Output the (x, y) coordinate of the center of the cell containing the given text.  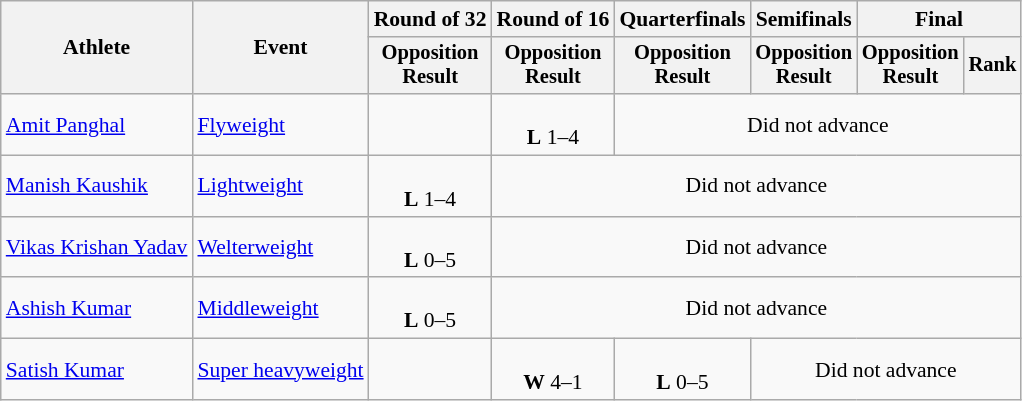
Lightweight (280, 186)
Ashish Kumar (97, 308)
Vikas Krishan Yadav (97, 248)
Athlete (97, 48)
Welterweight (280, 248)
W 4–1 (554, 370)
Rank (993, 66)
Satish Kumar (97, 370)
Round of 16 (554, 19)
Semifinals (804, 19)
Middleweight (280, 308)
Final (939, 19)
Manish Kaushik (97, 186)
Flyweight (280, 124)
Event (280, 48)
Quarterfinals (682, 19)
Super heavyweight (280, 370)
Round of 32 (430, 19)
Amit Panghal (97, 124)
